Identify which cell holds the provided text, then report its [x, y] central coordinate. 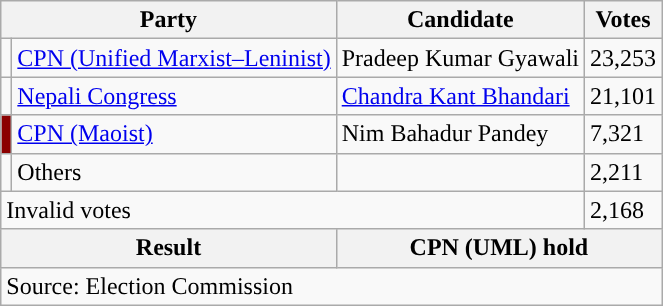
Nim Bahadur Pandey [460, 134]
Chandra Kant Bhandari [460, 96]
Result [168, 248]
Votes [624, 20]
CPN (Maoist) [174, 134]
2,211 [624, 172]
Nepali Congress [174, 96]
CPN (UML) hold [498, 248]
Others [174, 172]
Invalid votes [293, 210]
23,253 [624, 58]
7,321 [624, 134]
CPN (Unified Marxist–Leninist) [174, 58]
2,168 [624, 210]
21,101 [624, 96]
Pradeep Kumar Gyawali [460, 58]
Party [168, 20]
Source: Election Commission [332, 286]
Candidate [460, 20]
